Output the (x, y) coordinate of the center of the cell containing the given text.  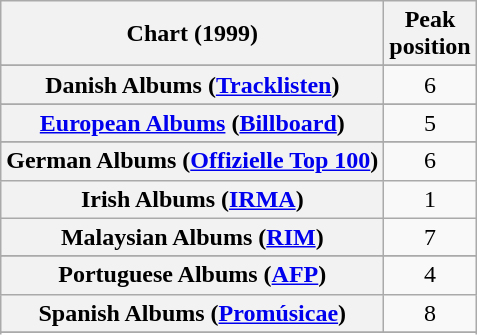
Portuguese Albums (AFP) (192, 275)
Malaysian Albums (RIM) (192, 237)
German Albums (Offizielle Top 100) (192, 161)
Danish Albums (Tracklisten) (192, 85)
Peakposition (430, 34)
7 (430, 237)
Chart (1999) (192, 34)
5 (430, 123)
Spanish Albums (Promúsicae) (192, 313)
1 (430, 199)
4 (430, 275)
Irish Albums (IRMA) (192, 199)
8 (430, 313)
European Albums (Billboard) (192, 123)
